Determine the (X, Y) coordinate at the center of the cell enclosing the given text.  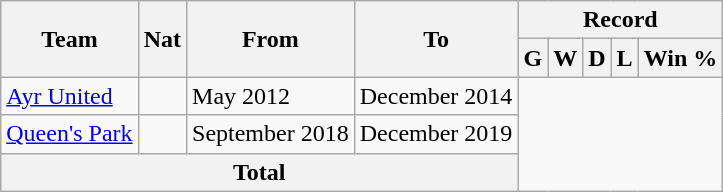
L (624, 58)
May 2012 (271, 96)
September 2018 (271, 134)
D (597, 58)
Nat (162, 39)
Team (70, 39)
Queen's Park (70, 134)
Total (260, 172)
G (533, 58)
December 2019 (436, 134)
Ayr United (70, 96)
W (566, 58)
Win % (680, 58)
Record (620, 20)
To (436, 39)
From (271, 39)
December 2014 (436, 96)
